Return the [X, Y] coordinate for the center point of the cell that contains the specified text.  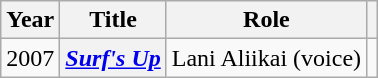
Surf's Up [113, 58]
Year [30, 20]
Lani Aliikai (voice) [266, 58]
Title [113, 20]
2007 [30, 58]
Role [266, 20]
